Identify which cell holds the provided text, then report its [X, Y] central coordinate. 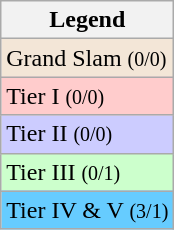
Tier II (0/0) [88, 134]
Tier I (0/0) [88, 96]
Tier III (0/1) [88, 172]
Legend [88, 20]
Tier IV & V (3/1) [88, 210]
Grand Slam (0/0) [88, 58]
